Output the [x, y] coordinate of the center of the cell containing the given text.  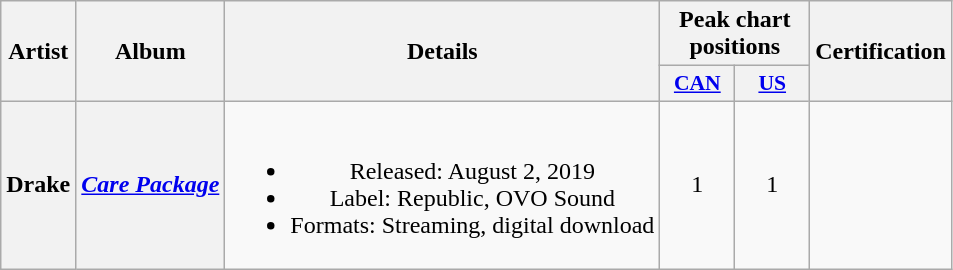
Released: August 2, 2019Label: Republic, OVO SoundFormats: Streaming, digital download [442, 184]
CAN [698, 84]
Details [442, 52]
Artist [38, 52]
US [772, 84]
Certification [881, 52]
Album [150, 52]
Peak chart positions [735, 34]
Care Package [150, 184]
Drake [38, 184]
